Find where the given text appears and provide that cell's center as [x, y] coordinate. 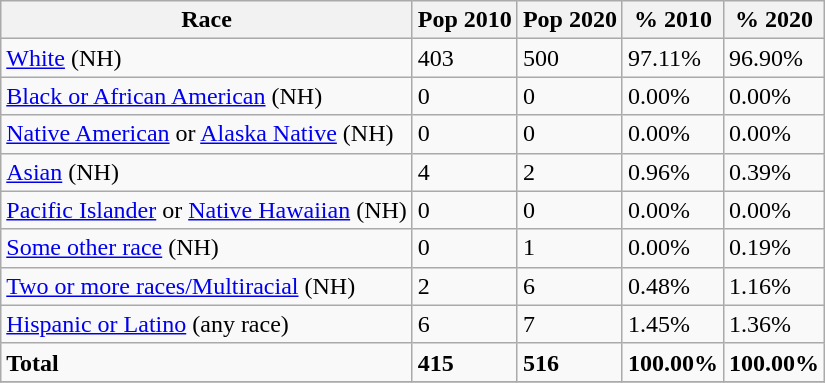
97.11% [672, 58]
Total [207, 362]
4 [464, 172]
0.48% [672, 286]
Native American or Alaska Native (NH) [207, 134]
0.96% [672, 172]
Pop 2010 [464, 20]
% 2010 [672, 20]
403 [464, 58]
1.36% [774, 324]
415 [464, 362]
7 [570, 324]
Pop 2020 [570, 20]
500 [570, 58]
96.90% [774, 58]
1 [570, 248]
Some other race (NH) [207, 248]
Black or African American (NH) [207, 96]
Race [207, 20]
Asian (NH) [207, 172]
0.39% [774, 172]
516 [570, 362]
White (NH) [207, 58]
1.16% [774, 286]
0.19% [774, 248]
% 2020 [774, 20]
Pacific Islander or Native Hawaiian (NH) [207, 210]
1.45% [672, 324]
Two or more races/Multiracial (NH) [207, 286]
Hispanic or Latino (any race) [207, 324]
